Scan for the cell matching the given text and deliver its [x, y] coordinate at center. 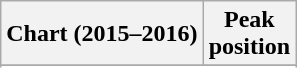
Peakposition [249, 34]
Chart (2015–2016) [102, 34]
